Provide the [X, Y] coordinate of the cell's center where the given text is located.  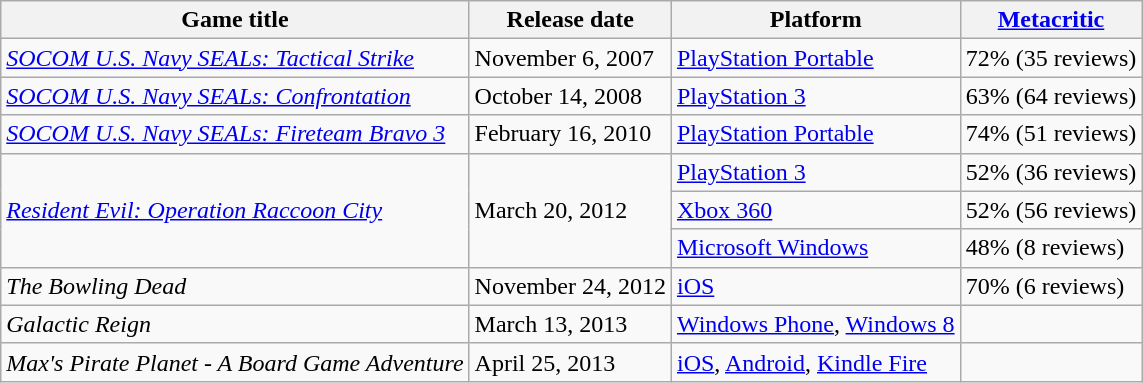
Max's Pirate Planet - A Board Game Adventure [235, 362]
52% (36 reviews) [1051, 172]
Platform [816, 20]
SOCOM U.S. Navy SEALs: Confrontation [235, 96]
SOCOM U.S. Navy SEALs: Tactical Strike [235, 58]
April 25, 2013 [570, 362]
November 6, 2007 [570, 58]
Microsoft Windows [816, 248]
The Bowling Dead [235, 286]
63% (64 reviews) [1051, 96]
Game title [235, 20]
Galactic Reign [235, 324]
Windows Phone, Windows 8 [816, 324]
Resident Evil: Operation Raccoon City [235, 210]
March 20, 2012 [570, 210]
52% (56 reviews) [1051, 210]
72% (35 reviews) [1051, 58]
iOS, Android, Kindle Fire [816, 362]
October 14, 2008 [570, 96]
70% (6 reviews) [1051, 286]
February 16, 2010 [570, 134]
SOCOM U.S. Navy SEALs: Fireteam Bravo 3 [235, 134]
48% (8 reviews) [1051, 248]
Metacritic [1051, 20]
Xbox 360 [816, 210]
Release date [570, 20]
74% (51 reviews) [1051, 134]
iOS [816, 286]
March 13, 2013 [570, 324]
November 24, 2012 [570, 286]
